Locate the cell with the specified text and output its [x, y] center coordinate. 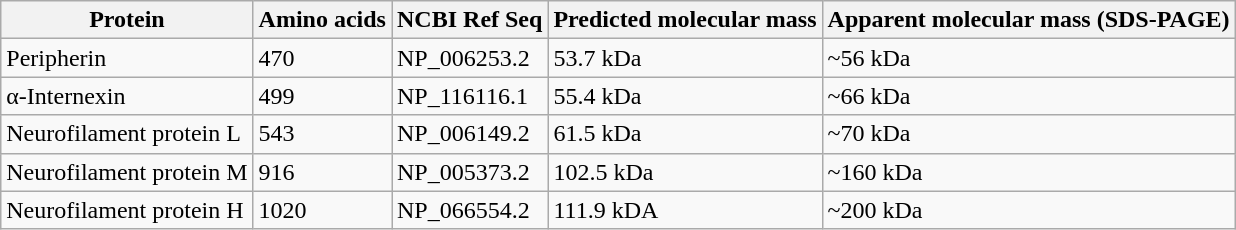
470 [322, 58]
Peripherin [127, 58]
α-Internexin [127, 96]
NCBI Ref Seq [470, 20]
543 [322, 134]
Apparent molecular mass (SDS-PAGE) [1028, 20]
~70 kDa [1028, 134]
61.5 kDa [685, 134]
~56 kDa [1028, 58]
102.5 kDa [685, 172]
~160 kDa [1028, 172]
~200 kDa [1028, 210]
Neurofilament protein H [127, 210]
111.9 kDA [685, 210]
916 [322, 172]
Neurofilament protein M [127, 172]
NP_006253.2 [470, 58]
NP_066554.2 [470, 210]
NP_005373.2 [470, 172]
NP_006149.2 [470, 134]
NP_116116.1 [470, 96]
1020 [322, 210]
499 [322, 96]
~66 kDa [1028, 96]
Predicted molecular mass [685, 20]
55.4 kDa [685, 96]
Amino acids [322, 20]
Protein [127, 20]
Neurofilament protein L [127, 134]
53.7 kDa [685, 58]
